Return the (X, Y) coordinate for the center point of the cell that contains the specified text.  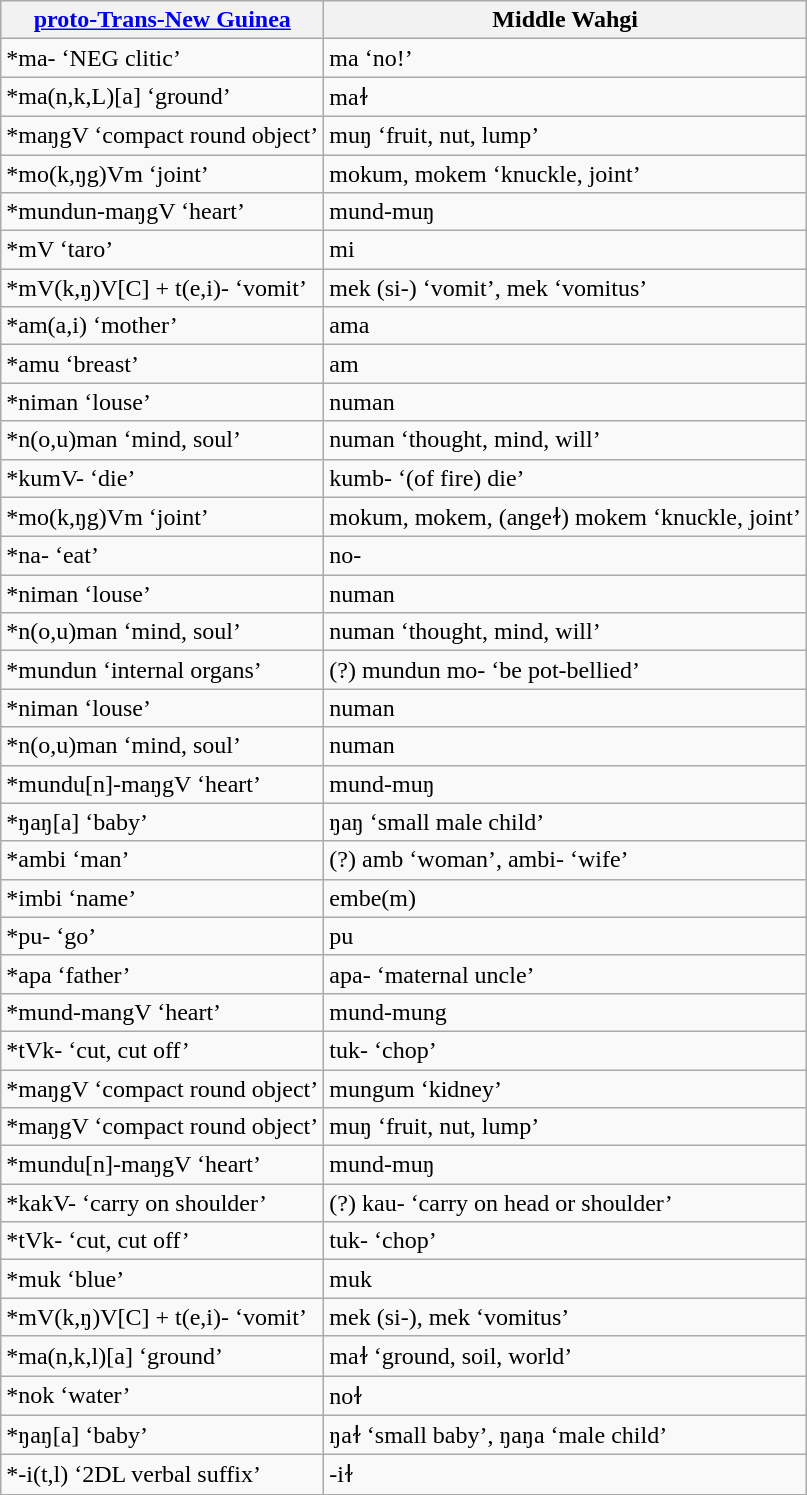
(?) mundun mo- ‘be pot-bellied’ (566, 670)
apa- ‘maternal uncle’ (566, 974)
*na- ‘eat’ (162, 556)
ma ‘no!’ (566, 58)
mokum, mokem, (angeɫ) mokem ‘knuckle, joint’ (566, 517)
*mundun ‘internal organs’ (162, 670)
mokum, mokem ‘knuckle, joint’ (566, 173)
maɫ (566, 97)
*ambi ‘man’ (162, 860)
*kakV- ‘carry on shoulder’ (162, 1203)
*ma- ‘NEG clitic’ (162, 58)
(?) kau- ‘carry on head or shoulder’ (566, 1203)
*nok ‘water’ (162, 1396)
ama (566, 326)
(?) amb ‘woman’, ambi- ‘wife’ (566, 860)
proto-Trans-New Guinea (162, 20)
*mund-mangV ‘heart’ (162, 1012)
maɫ ‘ground, soil, world’ (566, 1356)
*kumV- ‘die’ (162, 478)
*amu ‘breast’ (162, 364)
mek (si-) ‘vomit’, mek ‘vomitus’ (566, 288)
*mundun-maŋgV ‘heart’ (162, 212)
embe(m) (566, 898)
*mV ‘taro’ (162, 250)
kumb- ‘(of fire) die’ (566, 478)
muk (566, 1279)
*-i(t,l) ‘2DL verbal suffix’ (162, 1475)
-iɫ (566, 1475)
*pu- ‘go’ (162, 936)
ŋaŋ ‘small male child’ (566, 822)
Middle Wahgi (566, 20)
noɫ (566, 1396)
*muk ‘blue’ (162, 1279)
mi (566, 250)
mund-mung (566, 1012)
*imbi ‘name’ (162, 898)
*am(a,i) ‘mother’ (162, 326)
pu (566, 936)
*ma(n,k,L)[a] ‘ground’ (162, 97)
am (566, 364)
mek (si-), mek ‘vomitus’ (566, 1317)
no- (566, 556)
ŋaɫ ‘small baby’, ŋaŋa ‘male child’ (566, 1435)
*apa ‘father’ (162, 974)
mungum ‘kidney’ (566, 1089)
*ma(n,k,l)[a] ‘ground’ (162, 1356)
